Determine the (x, y) coordinate at the center of the cell enclosing the given text.  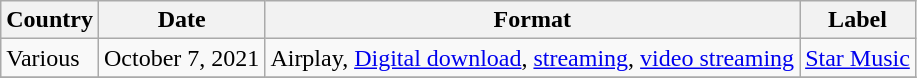
Country (50, 20)
Date (181, 20)
Label (858, 20)
Format (532, 20)
Airplay, Digital download, streaming, video streaming (532, 58)
Various (50, 58)
October 7, 2021 (181, 58)
Star Music (858, 58)
